Determine the (x, y) coordinate at the center of the cell enclosing the given text.  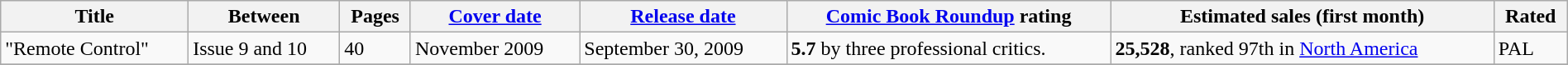
5.7 by three professional critics. (949, 48)
"Remote Control" (94, 48)
Issue 9 and 10 (265, 48)
Comic Book Roundup rating (949, 17)
November 2009 (495, 48)
Rated (1530, 17)
September 30, 2009 (683, 48)
Title (94, 17)
25,528, ranked 97th in North America (1302, 48)
Cover date (495, 17)
Release date (683, 17)
PAL (1530, 48)
Estimated sales (first month) (1302, 17)
40 (375, 48)
Between (265, 17)
Pages (375, 17)
